Capture the cell that displays the provided text and extract its [x, y] central coordinate. 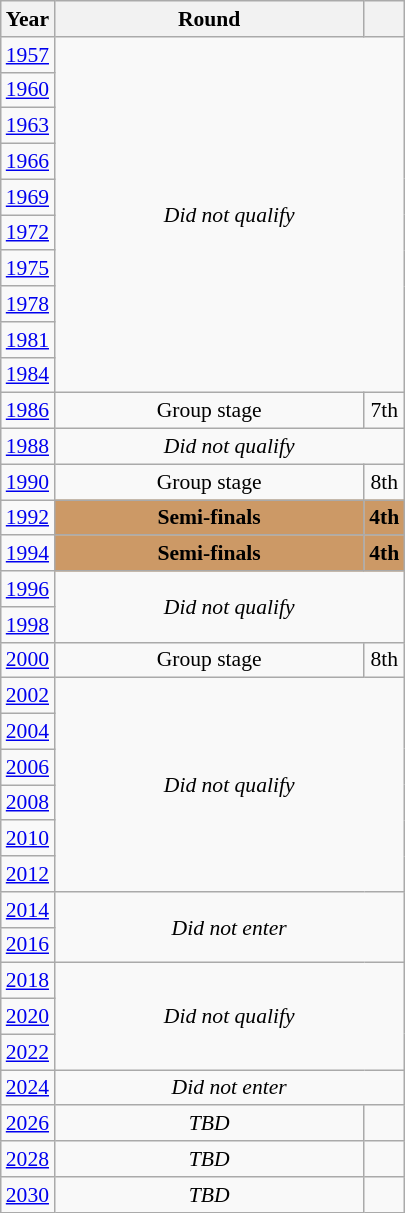
1998 [28, 625]
2006 [28, 767]
1994 [28, 554]
1966 [28, 162]
2026 [28, 1124]
1957 [28, 55]
1960 [28, 90]
2028 [28, 1159]
1986 [28, 411]
1972 [28, 233]
2018 [28, 981]
1963 [28, 126]
1978 [28, 304]
2012 [28, 874]
2030 [28, 1195]
1975 [28, 269]
2000 [28, 660]
1969 [28, 197]
2010 [28, 839]
1996 [28, 589]
1988 [28, 447]
1990 [28, 482]
1992 [28, 518]
Year [28, 19]
2002 [28, 696]
2014 [28, 910]
1984 [28, 375]
2004 [28, 732]
Round [209, 19]
1981 [28, 340]
2022 [28, 1052]
2016 [28, 945]
2024 [28, 1088]
7th [384, 411]
2008 [28, 803]
2020 [28, 1017]
